Extract the [X, Y] coordinate from the center of the cell holding the provided text.  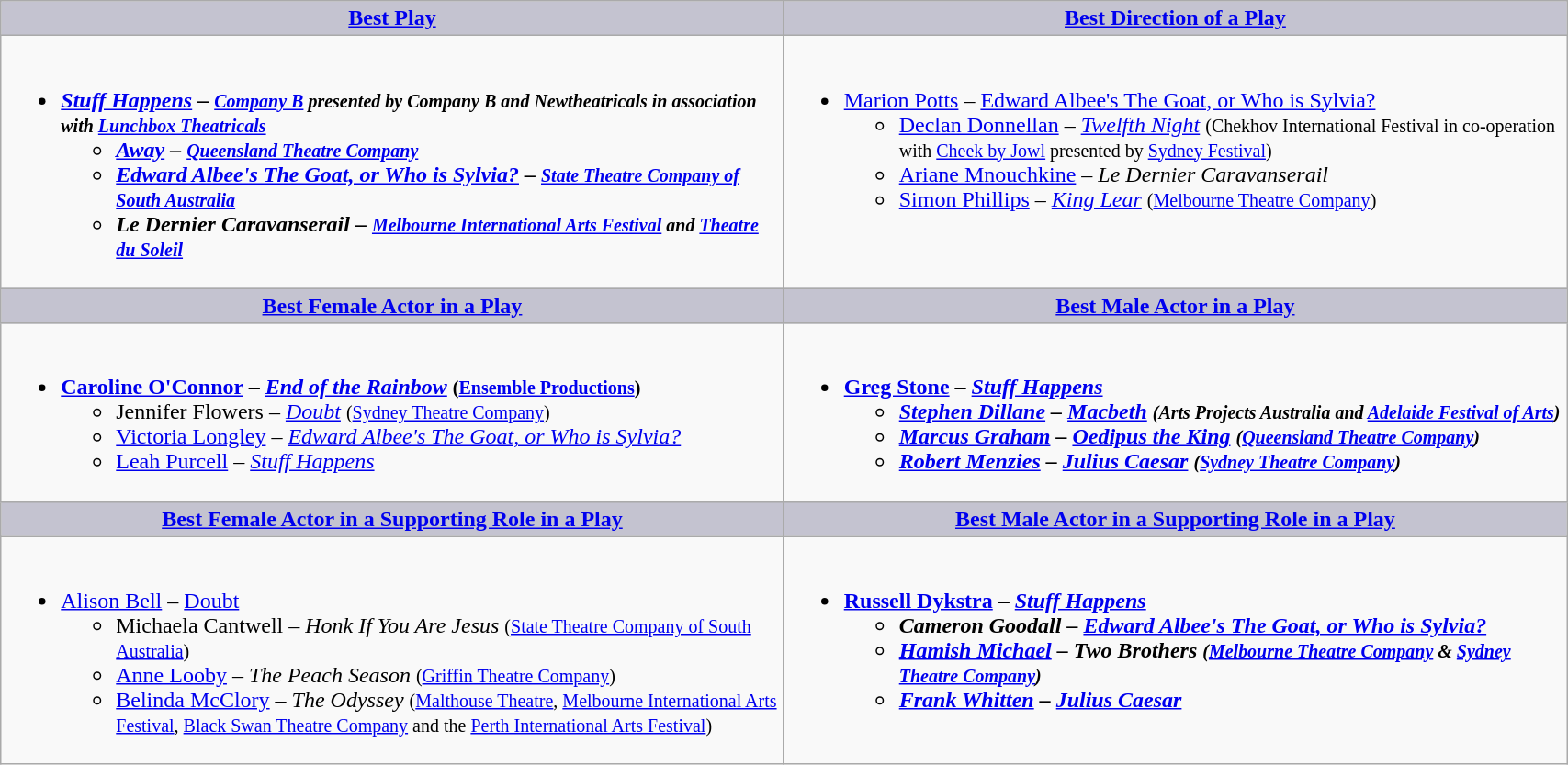
Best Male Actor in a Play [1175, 306]
Best Direction of a Play [1175, 18]
Best Female Actor in a Play [392, 306]
Best Male Actor in a Supporting Role in a Play [1175, 519]
Best Play [392, 18]
Best Female Actor in a Supporting Role in a Play [392, 519]
